Determine the (X, Y) coordinate at the center of the cell enclosing the given text.  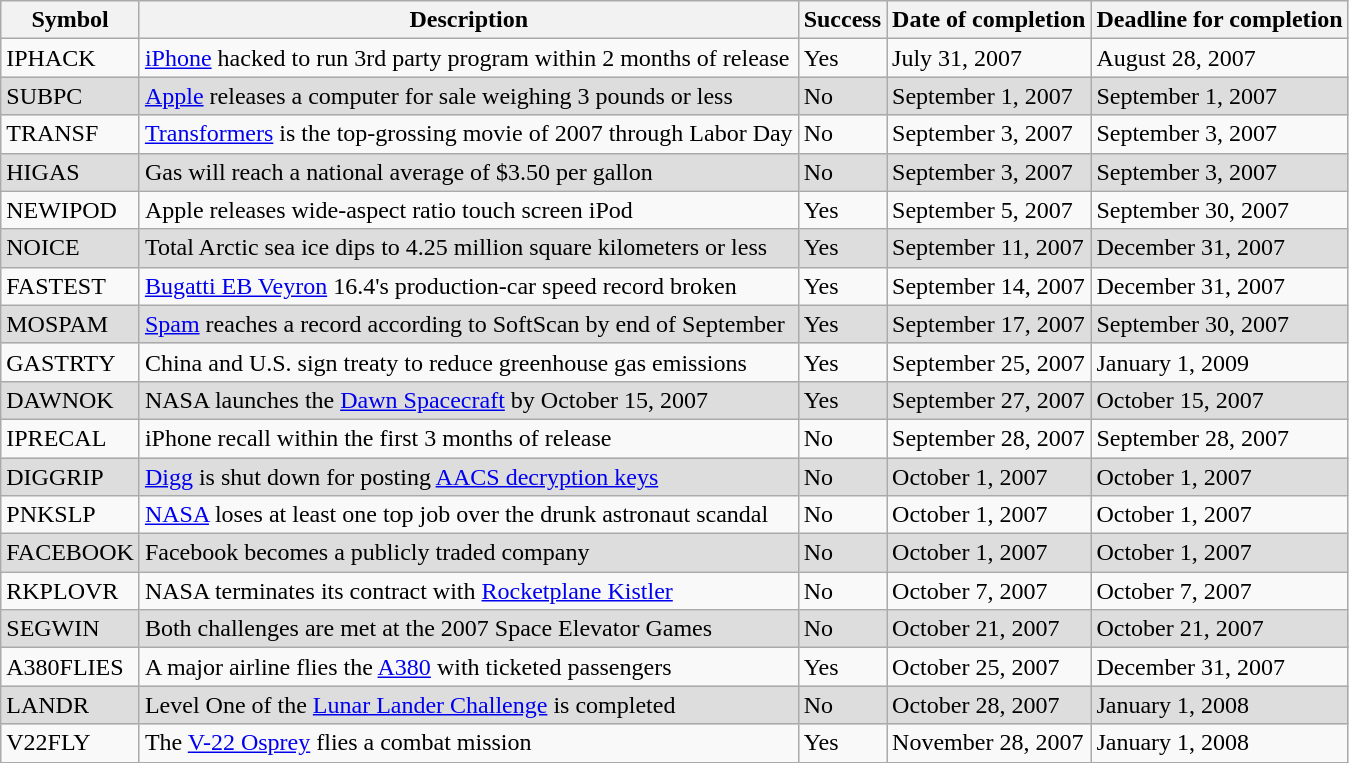
August 28, 2007 (1220, 58)
IPHACK (70, 58)
Bugatti EB Veyron 16.4's production-car speed record broken (468, 286)
October 15, 2007 (1220, 400)
Spam reaches a record according to SoftScan by end of September (468, 324)
DAWNOK (70, 400)
Symbol (70, 20)
MOSPAM (70, 324)
September 5, 2007 (989, 210)
A major airline flies the A380 with ticketed passengers (468, 667)
Total Arctic sea ice dips to 4.25 million square kilometers or less (468, 248)
October 25, 2007 (989, 667)
FASTEST (70, 286)
September 27, 2007 (989, 400)
FACEBOOK (70, 553)
HIGAS (70, 172)
China and U.S. sign treaty to reduce greenhouse gas emissions (468, 362)
iPhone hacked to run 3rd party program within 2 months of release (468, 58)
September 25, 2007 (989, 362)
Transformers is the top-grossing movie of 2007 through Labor Day (468, 134)
Apple releases a computer for sale weighing 3 pounds or less (468, 96)
IPRECAL (70, 438)
NEWIPOD (70, 210)
TRANSF (70, 134)
NASA launches the Dawn Spacecraft by October 15, 2007 (468, 400)
September 14, 2007 (989, 286)
SEGWIN (70, 629)
V22FLY (70, 743)
NASA loses at least one top job over the drunk astronaut scandal (468, 515)
GASTRTY (70, 362)
NASA terminates its contract with Rocketplane Kistler (468, 591)
LANDR (70, 705)
The V-22 Osprey flies a combat mission (468, 743)
SUBPC (70, 96)
November 28, 2007 (989, 743)
Success (842, 20)
Deadline for completion (1220, 20)
October 28, 2007 (989, 705)
DIGGRIP (70, 477)
A380FLIES (70, 667)
Level One of the Lunar Lander Challenge is completed (468, 705)
NOICE (70, 248)
September 11, 2007 (989, 248)
PNKSLP (70, 515)
Date of completion (989, 20)
September 17, 2007 (989, 324)
July 31, 2007 (989, 58)
RKPLOVR (70, 591)
January 1, 2009 (1220, 362)
iPhone recall within the first 3 months of release (468, 438)
Both challenges are met at the 2007 Space Elevator Games (468, 629)
Gas will reach a national average of $3.50 per gallon (468, 172)
Facebook becomes a publicly traded company (468, 553)
Apple releases wide-aspect ratio touch screen iPod (468, 210)
Digg is shut down for posting AACS decryption keys (468, 477)
Description (468, 20)
